From the cell containing the given text, extract its center point as (X, Y) coordinate. 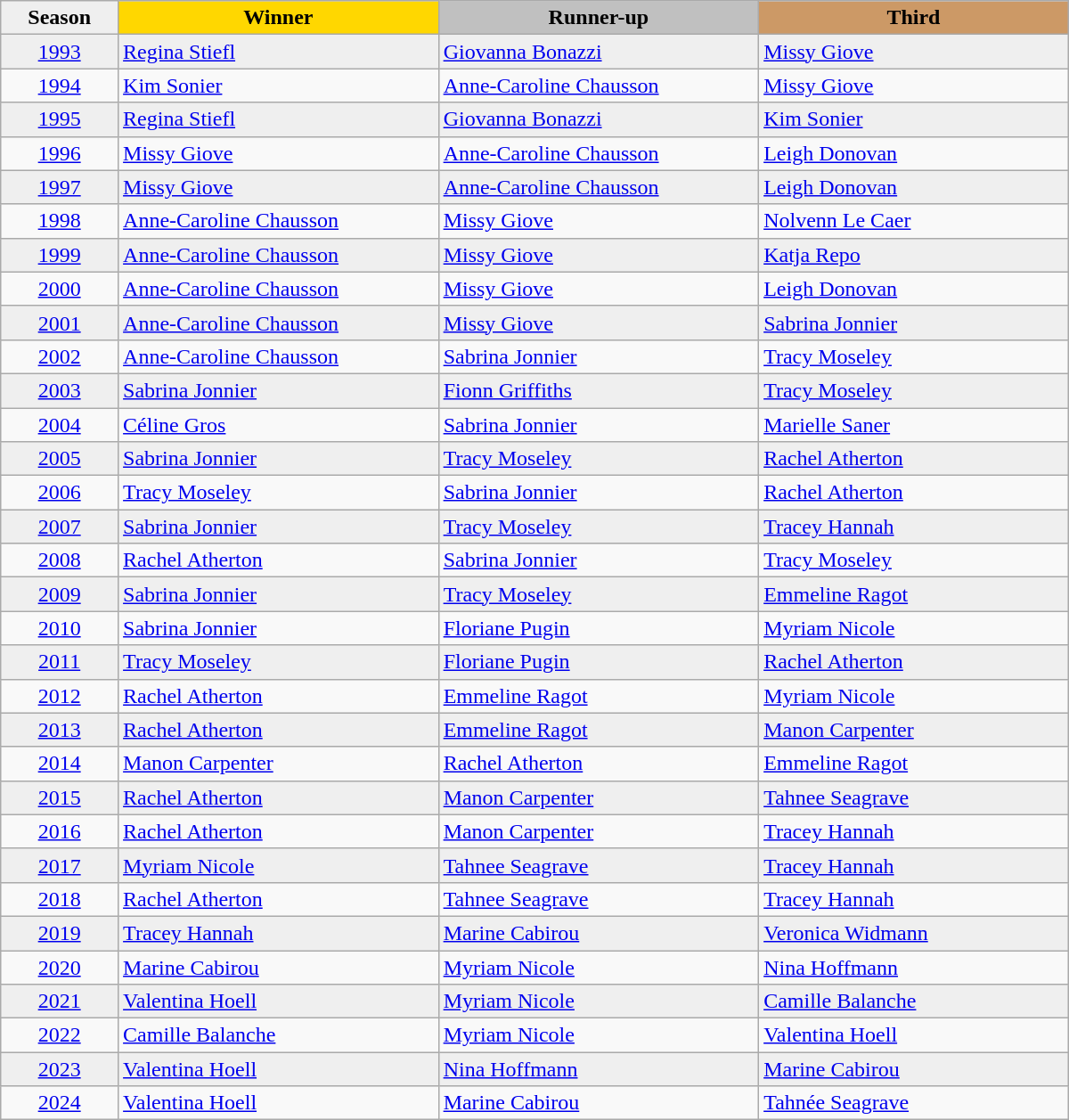
2023 (60, 1069)
1993 (60, 52)
Katja Repo (914, 255)
2009 (60, 594)
2001 (60, 323)
2008 (60, 560)
Third (914, 18)
2006 (60, 493)
Nolvenn Le Caer (914, 221)
2005 (60, 459)
2021 (60, 1001)
2002 (60, 356)
2014 (60, 764)
2020 (60, 967)
1996 (60, 153)
Season (60, 18)
1999 (60, 255)
1997 (60, 187)
Céline Gros (279, 425)
Veronica Widmann (914, 933)
2004 (60, 425)
2011 (60, 662)
1998 (60, 221)
2019 (60, 933)
2024 (60, 1103)
2017 (60, 865)
2010 (60, 628)
Marielle Saner (914, 425)
2022 (60, 1035)
1995 (60, 119)
Winner (279, 18)
Tahnée Seagrave (914, 1103)
Runner-up (599, 18)
1994 (60, 86)
2012 (60, 696)
2003 (60, 390)
2000 (60, 289)
Fionn Griffiths (599, 390)
2018 (60, 899)
2016 (60, 831)
2013 (60, 730)
2015 (60, 797)
2007 (60, 527)
